Pinpoint the cell where the given text exists, returning its (x, y) midpoint coordinate. 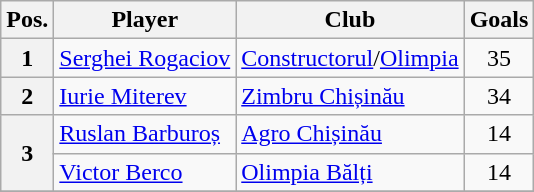
1 (28, 58)
Goals (499, 20)
Olimpia Bălți (350, 172)
Ruslan Barburoș (145, 134)
Club (350, 20)
Constructorul/Olimpia (350, 58)
Zimbru Chișinău (350, 96)
Pos. (28, 20)
Player (145, 20)
2 (28, 96)
34 (499, 96)
3 (28, 153)
Serghei Rogaciov (145, 58)
Iurie Miterev (145, 96)
Victor Berco (145, 172)
35 (499, 58)
Agro Chișinău (350, 134)
